Extract the [x, y] coordinate from the center of the cell holding the provided text.  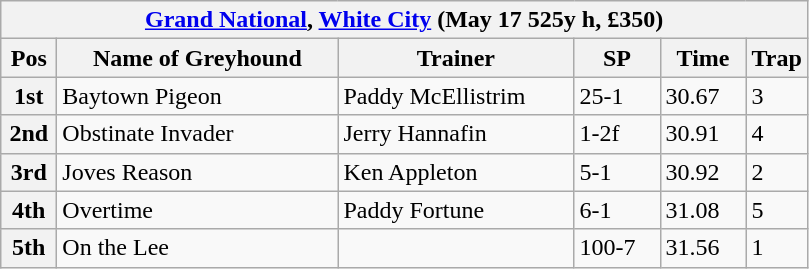
5 [776, 210]
On the Lee [198, 248]
1 [776, 248]
4th [29, 210]
30.67 [703, 96]
Name of Greyhound [198, 58]
Joves Reason [198, 172]
Pos [29, 58]
2nd [29, 134]
Obstinate Invader [198, 134]
Trainer [456, 58]
3 [776, 96]
25-1 [617, 96]
Time [703, 58]
5th [29, 248]
Grand National, White City (May 17 525y h, £350) [404, 20]
100-7 [617, 248]
Paddy Fortune [456, 210]
30.92 [703, 172]
Baytown Pigeon [198, 96]
4 [776, 134]
1st [29, 96]
Trap [776, 58]
Ken Appleton [456, 172]
1-2f [617, 134]
6-1 [617, 210]
31.56 [703, 248]
5-1 [617, 172]
Overtime [198, 210]
Paddy McEllistrim [456, 96]
Jerry Hannafin [456, 134]
2 [776, 172]
SP [617, 58]
3rd [29, 172]
30.91 [703, 134]
31.08 [703, 210]
